Extract the (X, Y) coordinate from the center of the cell holding the provided text.  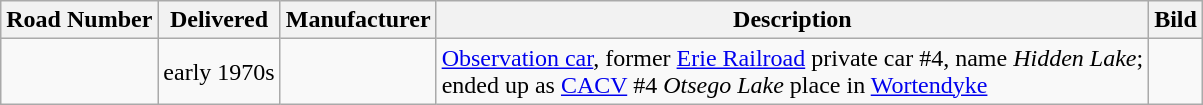
Road Number (80, 20)
Bild (1176, 20)
Description (792, 20)
Manufacturer (358, 20)
early 1970s (219, 72)
Delivered (219, 20)
Observation car, former Erie Railroad private car #4, name Hidden Lake; ended up as CACV #4 Otsego Lake place in Wortendyke (792, 72)
